Determine the [x, y] coordinate at the center of the cell enclosing the given text.  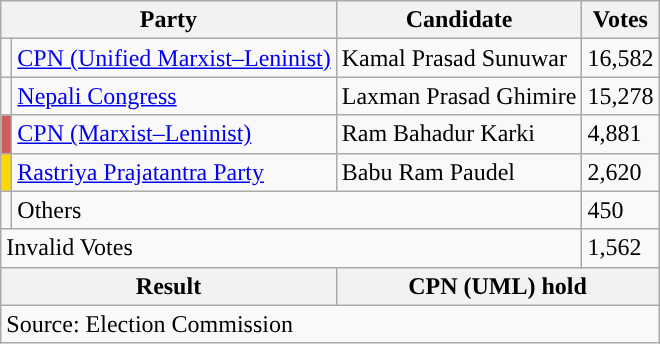
15,278 [620, 96]
CPN (Marxist–Leninist) [174, 134]
Nepali Congress [174, 96]
CPN (UML) hold [498, 286]
Rastriya Prajatantra Party [174, 172]
Party [168, 20]
Others [297, 210]
Invalid Votes [292, 248]
Babu Ram Paudel [459, 172]
CPN (Unified Marxist–Leninist) [174, 58]
Source: Election Commission [330, 324]
Result [168, 286]
Kamal Prasad Sunuwar [459, 58]
2,620 [620, 172]
Laxman Prasad Ghimire [459, 96]
4,881 [620, 134]
Ram Bahadur Karki [459, 134]
450 [620, 210]
1,562 [620, 248]
Votes [620, 20]
Candidate [459, 20]
16,582 [620, 58]
